Find where the given text appears and provide that cell's center as [X, Y] coordinate. 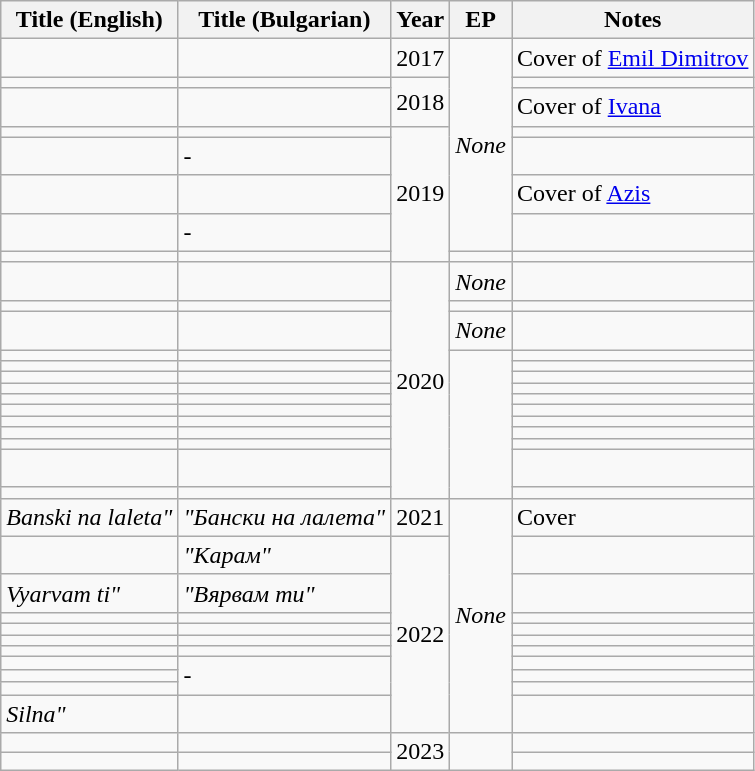
"Бански на лалета" [284, 517]
Cover of Emil Dimitrov [633, 58]
2018 [420, 102]
2023 [420, 752]
Cover [633, 517]
EP [481, 20]
2019 [420, 194]
2020 [420, 380]
Cover of Azis [633, 194]
Banski na laleta" [90, 517]
"Вярвам ти" [284, 593]
2021 [420, 517]
2017 [420, 58]
Notes [633, 20]
2022 [420, 634]
Title (English) [90, 20]
Silna" [90, 714]
Title (Bulgarian) [284, 20]
Year [420, 20]
Cover of Ivana [633, 107]
"Карам" [284, 555]
Vyarvam ti" [90, 593]
